Output the (x, y) coordinate of the center of the cell containing the given text.  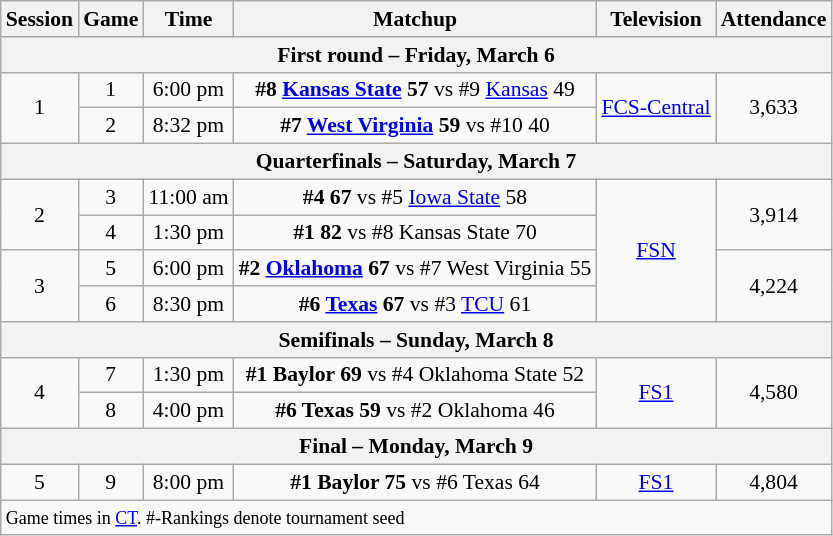
FCS-Central (656, 108)
8:30 pm (188, 304)
3,633 (774, 108)
4,224 (774, 286)
FSN (656, 250)
4,580 (774, 392)
9 (110, 482)
#1 Baylor 75 vs #6 Texas 64 (416, 482)
8 (110, 411)
Quarterfinals – Saturday, March 7 (416, 162)
#1 82 vs #8 Kansas State 70 (416, 233)
Matchup (416, 19)
4:00 pm (188, 411)
8:00 pm (188, 482)
#4 67 vs #5 Iowa State 58 (416, 197)
6 (110, 304)
#6 Texas 59 vs #2 Oklahoma 46 (416, 411)
11:00 am (188, 197)
#6 Texas 67 vs #3 TCU 61 (416, 304)
8:32 pm (188, 126)
First round – Friday, March 6 (416, 55)
Attendance (774, 19)
Semifinals – Sunday, March 8 (416, 340)
#1 Baylor 69 vs #4 Oklahoma State 52 (416, 375)
Session (40, 19)
Time (188, 19)
#7 West Virginia 59 vs #10 40 (416, 126)
Game times in CT. #-Rankings denote tournament seed (416, 518)
4,804 (774, 482)
#2 Oklahoma 67 vs #7 West Virginia 55 (416, 269)
Game (110, 19)
#8 Kansas State 57 vs #9 Kansas 49 (416, 90)
3,914 (774, 214)
7 (110, 375)
Final – Monday, March 9 (416, 447)
Television (656, 19)
